Extract the (x, y) coordinate from the center of the cell holding the provided text.  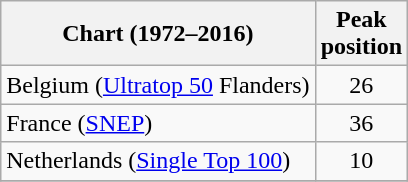
10 (361, 161)
36 (361, 123)
France (SNEP) (158, 123)
Chart (1972–2016) (158, 34)
Belgium (Ultratop 50 Flanders) (158, 85)
Peakposition (361, 34)
26 (361, 85)
Netherlands (Single Top 100) (158, 161)
